Provide the (x, y) coordinate of the cell's center where the given text is located.  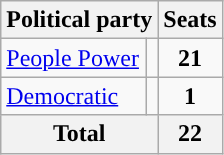
22 (190, 134)
21 (190, 58)
Democratic (74, 96)
Total (80, 134)
Seats (190, 20)
1 (190, 96)
Political party (80, 20)
People Power (74, 58)
